Locate the cell with the specified text and output its (x, y) center coordinate. 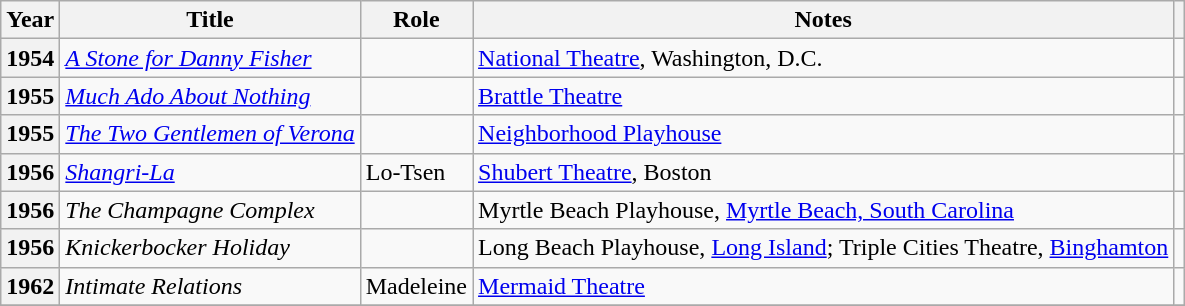
The Champagne Complex (210, 210)
Knickerbocker Holiday (210, 248)
Myrtle Beach Playhouse, Myrtle Beach, South Carolina (824, 210)
1962 (30, 286)
Intimate Relations (210, 286)
Title (210, 20)
Neighborhood Playhouse (824, 134)
Notes (824, 20)
Mermaid Theatre (824, 286)
Madeleine (416, 286)
Role (416, 20)
1954 (30, 58)
The Two Gentlemen of Verona (210, 134)
Year (30, 20)
Shubert Theatre, Boston (824, 172)
Long Beach Playhouse, Long Island; Triple Cities Theatre, Binghamton (824, 248)
Shangri-La (210, 172)
Brattle Theatre (824, 96)
Lo-Tsen (416, 172)
A Stone for Danny Fisher (210, 58)
National Theatre, Washington, D.C. (824, 58)
Much Ado About Nothing (210, 96)
